From the cell containing the given text, extract its center point as [X, Y] coordinate. 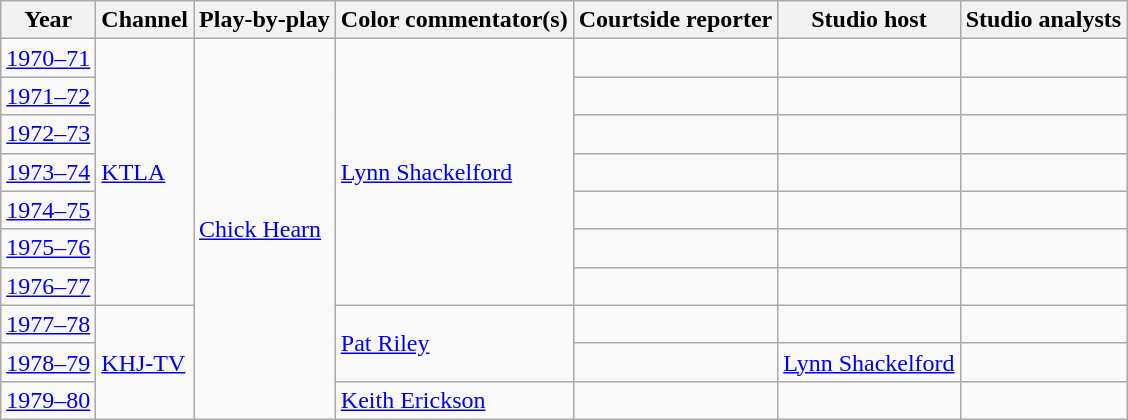
1977–78 [48, 324]
Pat Riley [454, 343]
Year [48, 20]
Play-by-play [265, 20]
1975–76 [48, 248]
Color commentator(s) [454, 20]
1972–73 [48, 134]
Studio analysts [1043, 20]
Chick Hearn [265, 230]
Keith Erickson [454, 400]
1976–77 [48, 286]
KTLA [145, 172]
1978–79 [48, 362]
1974–75 [48, 210]
KHJ-TV [145, 362]
1971–72 [48, 96]
1979–80 [48, 400]
Courtside reporter [676, 20]
Studio host [869, 20]
Channel [145, 20]
1970–71 [48, 58]
1973–74 [48, 172]
